Locate the cell with the specified text and output its [x, y] center coordinate. 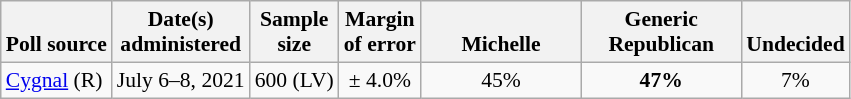
Cygnal (R) [56, 80]
7% [795, 80]
47% [661, 80]
Date(s)administered [181, 32]
Poll source [56, 32]
45% [501, 80]
Undecided [795, 32]
Marginof error [380, 32]
600 (LV) [294, 80]
± 4.0% [380, 80]
Samplesize [294, 32]
July 6–8, 2021 [181, 80]
Michelle [501, 32]
GenericRepublican [661, 32]
